Find where the given text appears and provide that cell's center as [X, Y] coordinate. 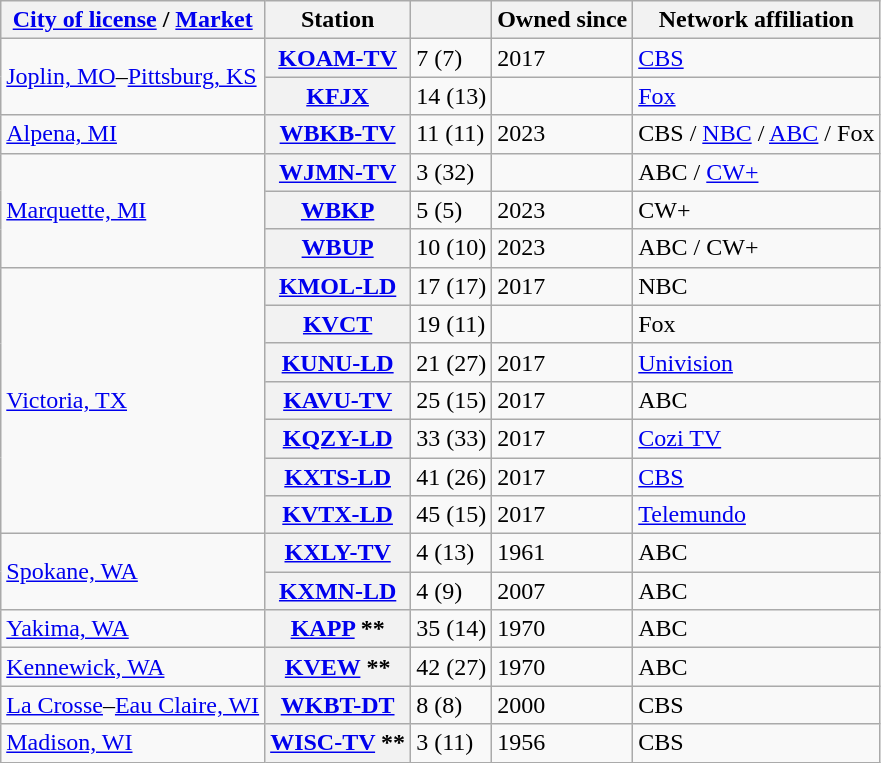
Owned since [562, 20]
Network affiliation [756, 20]
WISC-TV ** [338, 743]
KVEW ** [338, 667]
8 (8) [452, 705]
4 (9) [452, 591]
KVTX-LD [338, 515]
3 (11) [452, 743]
2007 [562, 591]
1961 [562, 553]
Cozi TV [756, 438]
42 (27) [452, 667]
La Crosse–Eau Claire, WI [133, 705]
2000 [562, 705]
Marquette, MI [133, 210]
Station [338, 20]
1956 [562, 743]
KAPP ** [338, 629]
Madison, WI [133, 743]
WJMN-TV [338, 172]
NBC [756, 286]
KAVU-TV [338, 400]
33 (33) [452, 438]
7 (7) [452, 58]
25 (15) [452, 400]
Joplin, MO–Pittsburg, KS [133, 77]
KOAM-TV [338, 58]
WBKP [338, 210]
35 (14) [452, 629]
WBKB-TV [338, 134]
WBUP [338, 248]
KXMN-LD [338, 591]
45 (15) [452, 515]
Alpena, MI [133, 134]
Kennewick, WA [133, 667]
17 (17) [452, 286]
3 (32) [452, 172]
KMOL-LD [338, 286]
City of license / Market [133, 20]
CW+ [756, 210]
KXTS-LD [338, 477]
4 (13) [452, 553]
KQZY-LD [338, 438]
14 (13) [452, 96]
WKBT-DT [338, 705]
KUNU-LD [338, 362]
21 (27) [452, 362]
19 (11) [452, 324]
41 (26) [452, 477]
Yakima, WA [133, 629]
KVCT [338, 324]
Telemundo [756, 515]
Univision [756, 362]
CBS / NBC / ABC / Fox [756, 134]
KFJX [338, 96]
5 (5) [452, 210]
KXLY-TV [338, 553]
Victoria, TX [133, 400]
10 (10) [452, 248]
Spokane, WA [133, 572]
11 (11) [452, 134]
